Output the [X, Y] coordinate of the center of the cell containing the given text.  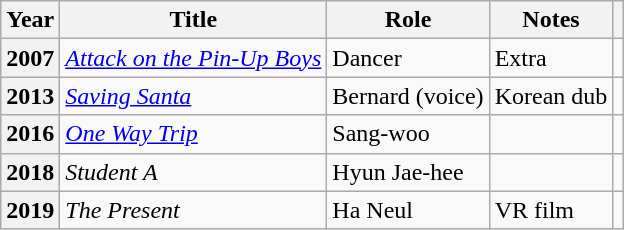
Title [194, 20]
Role [408, 20]
2013 [30, 96]
Extra [551, 58]
VR film [551, 210]
Notes [551, 20]
The Present [194, 210]
2019 [30, 210]
Sang-woo [408, 134]
Student A [194, 172]
One Way Trip [194, 134]
2007 [30, 58]
Saving Santa [194, 96]
Bernard (voice) [408, 96]
Dancer [408, 58]
Ha Neul [408, 210]
2016 [30, 134]
2018 [30, 172]
Korean dub [551, 96]
Year [30, 20]
Attack on the Pin-Up Boys [194, 58]
Hyun Jae-hee [408, 172]
